Return the [X, Y] coordinate for the center point of the cell that contains the specified text.  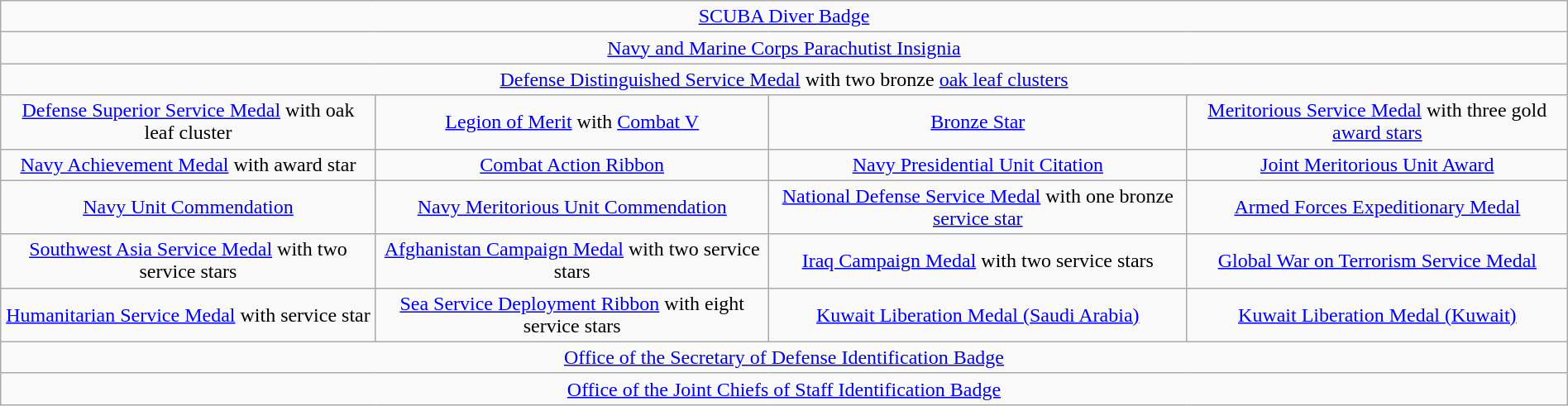
Bronze Star [978, 122]
Global War on Terrorism Service Medal [1377, 261]
Meritorious Service Medal with three gold award stars [1377, 122]
Navy and Marine Corps Parachutist Insignia [784, 48]
Kuwait Liberation Medal (Kuwait) [1377, 314]
Office of the Secretary of Defense Identification Badge [784, 357]
Humanitarian Service Medal with service star [189, 314]
Iraq Campaign Medal with two service stars [978, 261]
SCUBA Diver Badge [784, 17]
Kuwait Liberation Medal (Saudi Arabia) [978, 314]
Armed Forces Expeditionary Medal [1377, 207]
Navy Presidential Unit Citation [978, 165]
Navy Unit Commendation [189, 207]
Joint Meritorious Unit Award [1377, 165]
Navy Meritorious Unit Commendation [572, 207]
National Defense Service Medal with one bronze service star [978, 207]
Afghanistan Campaign Medal with two service stars [572, 261]
Office of the Joint Chiefs of Staff Identification Badge [784, 389]
Southwest Asia Service Medal with two service stars [189, 261]
Combat Action Ribbon [572, 165]
Defense Distinguished Service Medal with two bronze oak leaf clusters [784, 79]
Sea Service Deployment Ribbon with eight service stars [572, 314]
Defense Superior Service Medal with oak leaf cluster [189, 122]
Legion of Merit with Combat V [572, 122]
Navy Achievement Medal with award star [189, 165]
